Capture the cell that displays the provided text and extract its (X, Y) central coordinate. 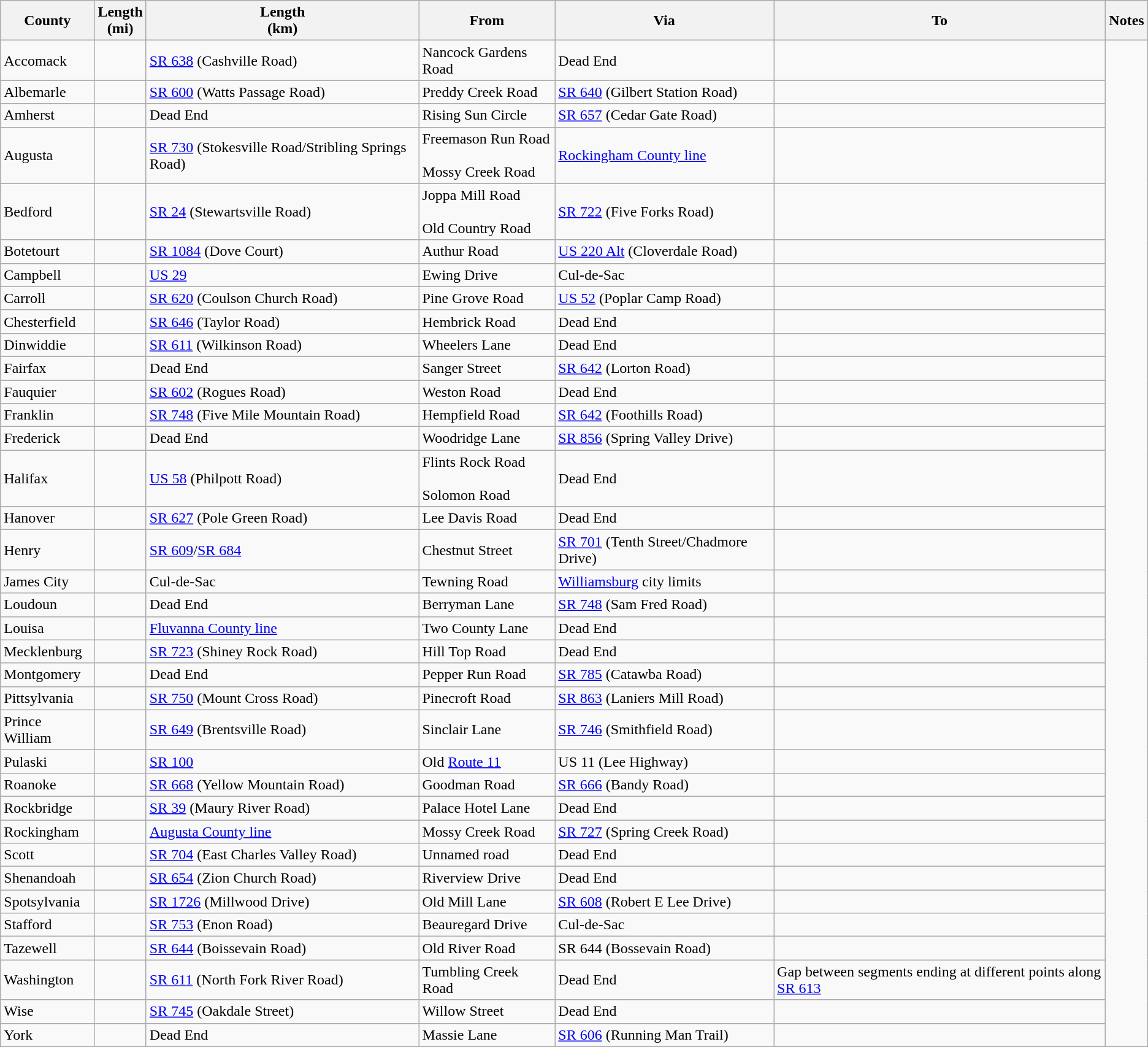
Pinecroft Road (487, 698)
SR 701 (Tenth Street/Chadmore Drive) (665, 550)
To (939, 21)
Pine Grove Road (487, 298)
Massie Lane (487, 1035)
SR 644 (Bossevain Road) (665, 948)
US 11 (Lee Highway) (665, 761)
US 220 Alt (Cloverdale Road) (665, 251)
Montgomery (48, 675)
Flints Rock RoadSolomon Road (487, 478)
Henry (48, 550)
Berryman Lane (487, 605)
Bedford (48, 212)
Williamsburg city limits (665, 581)
Pulaski (48, 761)
SR 748 (Sam Fred Road) (665, 605)
Fairfax (48, 368)
SR 668 (Yellow Mountain Road) (282, 784)
Tumbling Creek Road (487, 980)
James City (48, 581)
SR 657 (Cedar Gate Road) (665, 115)
County (48, 21)
Wise (48, 1011)
SR 638 (Cashville Road) (282, 60)
From (487, 21)
Beauregard Drive (487, 925)
Two County Lane (487, 628)
US 58 (Philpott Road) (282, 478)
Sinclair Lane (487, 730)
SR 654 (Zion Church Road) (282, 878)
Tewning Road (487, 581)
Scott (48, 855)
SR 723 (Shiney Rock Road) (282, 651)
SR 745 (Oakdale Street) (282, 1011)
SR 644 (Boissevain Road) (282, 948)
SR 39 (Maury River Road) (282, 808)
Spotsylvania (48, 902)
SR 856 (Spring Valley Drive) (665, 439)
Pepper Run Road (487, 675)
Old Mill Lane (487, 902)
Roanoke (48, 784)
Riverview Drive (487, 878)
SR 611 (Wilkinson Road) (282, 345)
SR 753 (Enon Road) (282, 925)
SR 704 (East Charles Valley Road) (282, 855)
SR 649 (Brentsville Road) (282, 730)
Wheelers Lane (487, 345)
Campbell (48, 275)
Old Route 11 (487, 761)
SR 642 (Foothills Road) (665, 415)
Accomack (48, 60)
Tazewell (48, 948)
Length(km) (282, 21)
SR 863 (Laniers Mill Road) (665, 698)
Nancock Gardens Road (487, 60)
Washington (48, 980)
SR 730 (Stokesville Road/Stribling Springs Road) (282, 155)
Rising Sun Circle (487, 115)
Fluvanna County line (282, 628)
Amherst (48, 115)
Gap between segments ending at different points along SR 613 (939, 980)
Via (665, 21)
Dinwiddie (48, 345)
Sanger Street (487, 368)
SR 600 (Watts Passage Road) (282, 92)
Authur Road (487, 251)
SR 608 (Robert E Lee Drive) (665, 902)
SR 611 (North Fork River Road) (282, 980)
Albemarle (48, 92)
SR 1726 (Millwood Drive) (282, 902)
Carroll (48, 298)
US 52 (Poplar Camp Road) (665, 298)
SR 748 (Five Mile Mountain Road) (282, 415)
Mecklenburg (48, 651)
Palace Hotel Lane (487, 808)
SR 746 (Smithfield Road) (665, 730)
Hembrick Road (487, 321)
SR 640 (Gilbert Station Road) (665, 92)
Woodridge Lane (487, 439)
Old River Road (487, 948)
Hempfield Road (487, 415)
Rockingham County line (665, 155)
SR 1084 (Dove Court) (282, 251)
US 29 (282, 275)
Frederick (48, 439)
Mossy Creek Road (487, 831)
Shenandoah (48, 878)
Prince William (48, 730)
Botetourt (48, 251)
SR 602 (Rogues Road) (282, 392)
SR 100 (282, 761)
Franklin (48, 415)
Stafford (48, 925)
Notes (1127, 21)
Louisa (48, 628)
Halifax (48, 478)
Length(mi) (120, 21)
York (48, 1035)
Weston Road (487, 392)
SR 606 (Running Man Trail) (665, 1035)
Willow Street (487, 1011)
SR 750 (Mount Cross Road) (282, 698)
SR 642 (Lorton Road) (665, 368)
Ewing Drive (487, 275)
Preddy Creek Road (487, 92)
Augusta (48, 155)
SR 620 (Coulson Church Road) (282, 298)
Hanover (48, 518)
Hill Top Road (487, 651)
Loudoun (48, 605)
Pittsylvania (48, 698)
Freemason Run RoadMossy Creek Road (487, 155)
Unnamed road (487, 855)
SR 785 (Catawba Road) (665, 675)
SR 722 (Five Forks Road) (665, 212)
SR 627 (Pole Green Road) (282, 518)
Rockingham (48, 831)
SR 666 (Bandy Road) (665, 784)
Joppa Mill RoadOld Country Road (487, 212)
Chesterfield (48, 321)
Lee Davis Road (487, 518)
Goodman Road (487, 784)
SR 609/SR 684 (282, 550)
SR 646 (Taylor Road) (282, 321)
SR 24 (Stewartsville Road) (282, 212)
Augusta County line (282, 831)
Fauquier (48, 392)
Rockbridge (48, 808)
SR 727 (Spring Creek Road) (665, 831)
Chestnut Street (487, 550)
